From the cell containing the given text, extract its center point as (X, Y) coordinate. 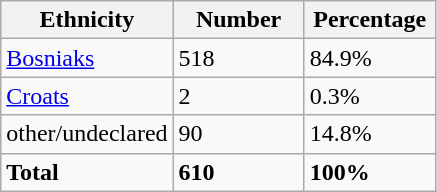
2 (238, 96)
Number (238, 20)
90 (238, 134)
100% (370, 172)
84.9% (370, 58)
518 (238, 58)
Bosniaks (87, 58)
Ethnicity (87, 20)
610 (238, 172)
0.3% (370, 96)
Croats (87, 96)
Total (87, 172)
Percentage (370, 20)
other/undeclared (87, 134)
14.8% (370, 134)
